Pinpoint the cell where the given text exists, returning its [x, y] midpoint coordinate. 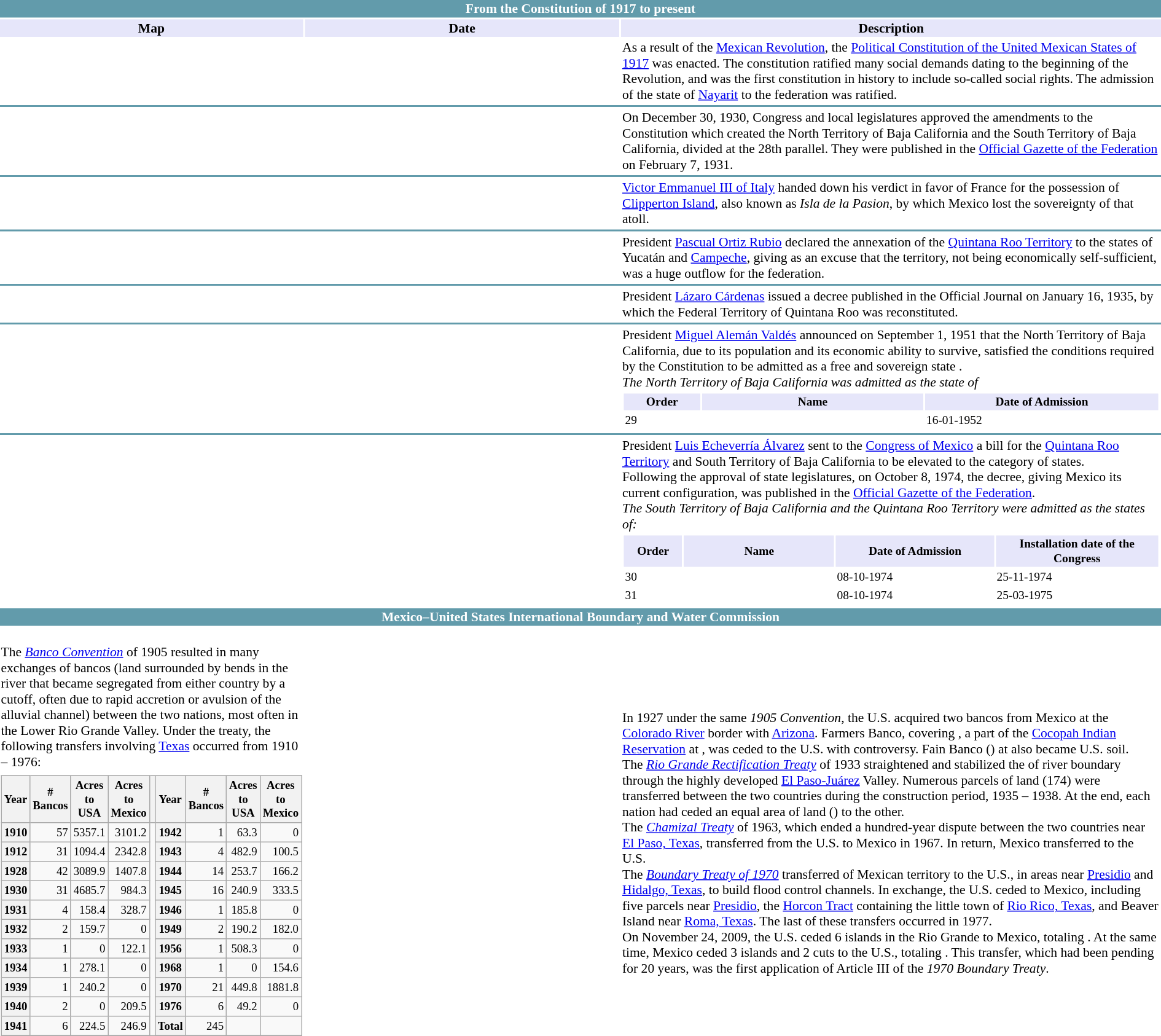
122.1 [129, 949]
Mexico–United States International Boundary and Water Commission [580, 617]
1939 [16, 987]
1941 [16, 1026]
3089.9 [90, 871]
1934 [16, 968]
166.2 [280, 871]
2342.8 [129, 852]
333.5 [280, 891]
16 [206, 891]
1912 [16, 852]
1932 [16, 930]
1946 [170, 910]
159.7 [90, 930]
21 [206, 987]
1930 [16, 891]
246.9 [129, 1026]
Description [891, 28]
25-03-1975 [1077, 596]
49.2 [243, 1007]
328.7 [129, 910]
5357.1 [90, 833]
185.8 [243, 910]
984.3 [129, 891]
Map [151, 28]
4685.7 [90, 891]
57 [50, 833]
1910 [16, 833]
1945 [170, 891]
30 [653, 578]
1943 [170, 852]
1933 [16, 949]
182.0 [280, 930]
240.2 [90, 987]
Total [170, 1026]
508.3 [243, 949]
1944 [170, 871]
29 [662, 420]
449.8 [243, 987]
14 [206, 871]
1940 [16, 1007]
1976 [170, 1007]
253.7 [243, 871]
240.9 [243, 891]
100.5 [280, 852]
1928 [16, 871]
Installation date of the Congress [1077, 552]
278.1 [90, 968]
190.2 [243, 930]
1956 [170, 949]
Date [462, 28]
63.3 [243, 833]
245 [206, 1026]
209.5 [129, 1007]
3101.2 [129, 833]
42 [50, 871]
1942 [170, 833]
From the Constitution of 1917 to present [580, 9]
1094.4 [90, 852]
154.6 [280, 968]
224.5 [90, 1026]
1931 [16, 910]
1407.8 [129, 871]
1968 [170, 968]
1970 [170, 987]
25-11-1974 [1077, 578]
1949 [170, 930]
158.4 [90, 910]
16-01-1952 [1042, 420]
482.9 [243, 852]
1881.8 [280, 987]
